Identify which cell holds the provided text, then report its [X, Y] central coordinate. 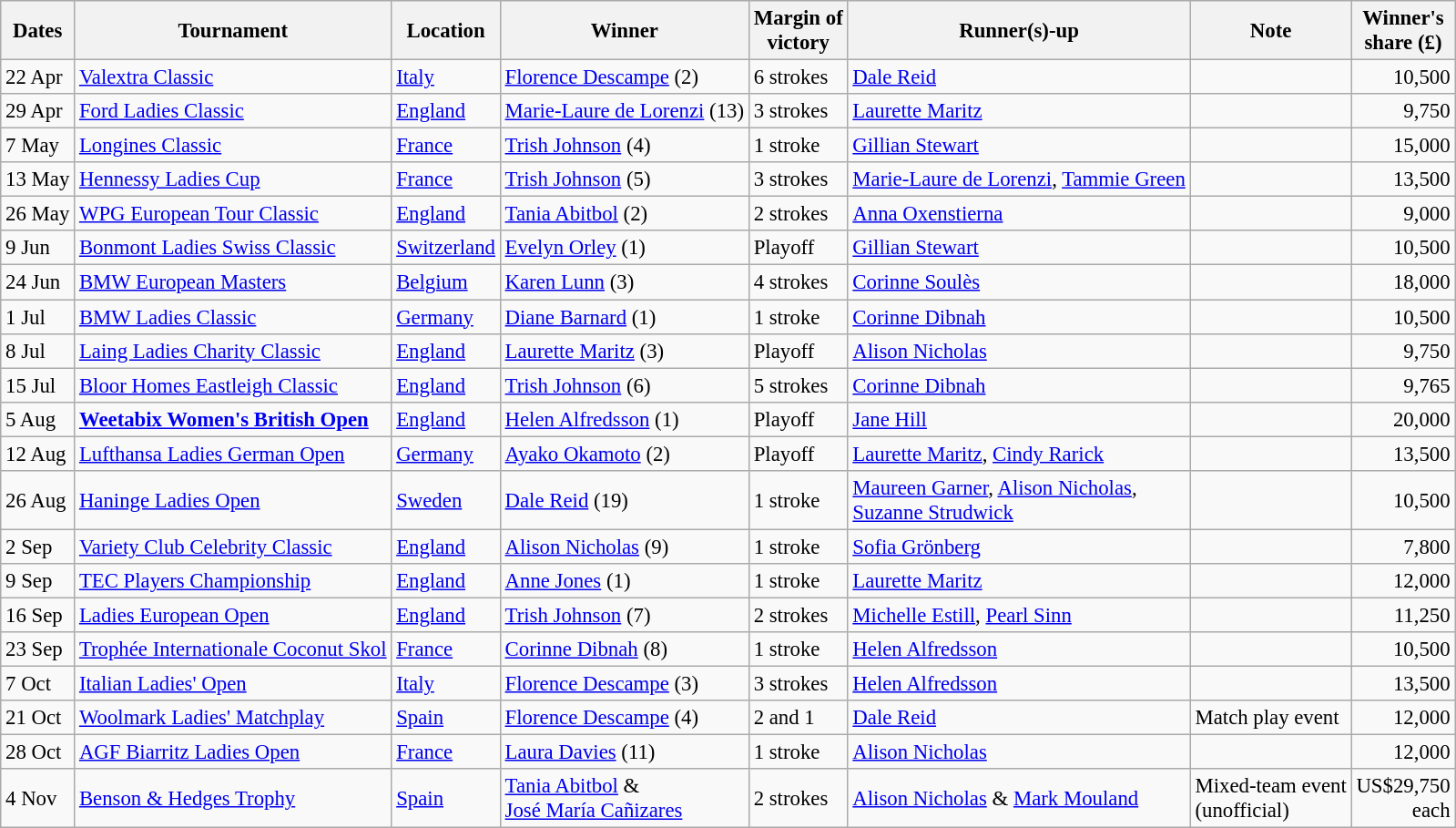
26 May [38, 214]
22 Apr [38, 77]
Sweden [446, 501]
Alison Nicholas & Mark Mouland [1019, 798]
9,765 [1403, 385]
Belgium [446, 282]
Trish Johnson (6) [625, 385]
13 May [38, 179]
9 Jun [38, 249]
16 Sep [38, 615]
6 strokes [798, 77]
7,800 [1403, 547]
Ladies European Open [233, 615]
Florence Descampe (2) [625, 77]
Corinne Soulès [1019, 282]
Match play event [1271, 718]
Trish Johnson (7) [625, 615]
TEC Players Championship [233, 581]
Switzerland [446, 249]
AGF Biarritz Ladies Open [233, 752]
4 Nov [38, 798]
BMW Ladies Classic [233, 317]
Helen Alfredsson (1) [625, 419]
Italian Ladies' Open [233, 684]
18,000 [1403, 282]
Winner'sshare (£) [1403, 31]
Laura Davies (11) [625, 752]
Marie-Laure de Lorenzi, Tammie Green [1019, 179]
Mixed-team event(unofficial) [1271, 798]
Benson & Hedges Trophy [233, 798]
Michelle Estill, Pearl Sinn [1019, 615]
7 May [38, 146]
5 Aug [38, 419]
8 Jul [38, 351]
Weetabix Women's British Open [233, 419]
15,000 [1403, 146]
Diane Barnard (1) [625, 317]
Trish Johnson (5) [625, 179]
BMW European Masters [233, 282]
Jane Hill [1019, 419]
Laurette Maritz (3) [625, 351]
Location [446, 31]
Karen Lunn (3) [625, 282]
Florence Descampe (4) [625, 718]
28 Oct [38, 752]
20,000 [1403, 419]
9 Sep [38, 581]
Longines Classic [233, 146]
Ayako Okamoto (2) [625, 454]
9,000 [1403, 214]
Winner [625, 31]
5 strokes [798, 385]
Maureen Garner, Alison Nicholas, Suzanne Strudwick [1019, 501]
2 and 1 [798, 718]
Dates [38, 31]
Evelyn Orley (1) [625, 249]
21 Oct [38, 718]
23 Sep [38, 649]
Lufthansa Ladies German Open [233, 454]
Tania Abitbol & José María Cañizares [625, 798]
WPG European Tour Classic [233, 214]
12 Aug [38, 454]
Trophée Internationale Coconut Skol [233, 649]
29 Apr [38, 111]
Bloor Homes Eastleigh Classic [233, 385]
11,250 [1403, 615]
Ford Ladies Classic [233, 111]
Sofia Grönberg [1019, 547]
Anna Oxenstierna [1019, 214]
Trish Johnson (4) [625, 146]
Variety Club Celebrity Classic [233, 547]
Haninge Ladies Open [233, 501]
US$29,750each [1403, 798]
7 Oct [38, 684]
1 Jul [38, 317]
26 Aug [38, 501]
Laing Ladies Charity Classic [233, 351]
Tournament [233, 31]
Marie-Laure de Lorenzi (13) [625, 111]
Corinne Dibnah (8) [625, 649]
Note [1271, 31]
Runner(s)-up [1019, 31]
24 Jun [38, 282]
Florence Descampe (3) [625, 684]
Hennessy Ladies Cup [233, 179]
Alison Nicholas (9) [625, 547]
4 strokes [798, 282]
Valextra Classic [233, 77]
Anne Jones (1) [625, 581]
Margin ofvictory [798, 31]
2 Sep [38, 547]
Laurette Maritz, Cindy Rarick [1019, 454]
Dale Reid (19) [625, 501]
15 Jul [38, 385]
Bonmont Ladies Swiss Classic [233, 249]
Tania Abitbol (2) [625, 214]
Woolmark Ladies' Matchplay [233, 718]
